Search for the cell housing the specified text and yield its [x, y] center coordinate. 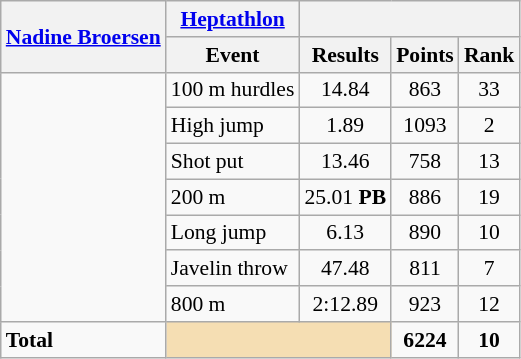
12 [490, 304]
Total [84, 340]
758 [425, 162]
47.48 [345, 269]
863 [425, 90]
1.89 [345, 126]
2 [490, 126]
Heptathlon [233, 19]
14.84 [345, 90]
811 [425, 269]
33 [490, 90]
Long jump [233, 233]
Javelin throw [233, 269]
Nadine Broersen [84, 36]
2:12.89 [345, 304]
Shot put [233, 162]
Points [425, 55]
6224 [425, 340]
13 [490, 162]
923 [425, 304]
Results [345, 55]
100 m hurdles [233, 90]
6.13 [345, 233]
7 [490, 269]
13.46 [345, 162]
High jump [233, 126]
Event [233, 55]
800 m [233, 304]
Rank [490, 55]
886 [425, 197]
25.01 PB [345, 197]
1093 [425, 126]
19 [490, 197]
200 m [233, 197]
890 [425, 233]
